Search for the cell housing the specified text and yield its [x, y] center coordinate. 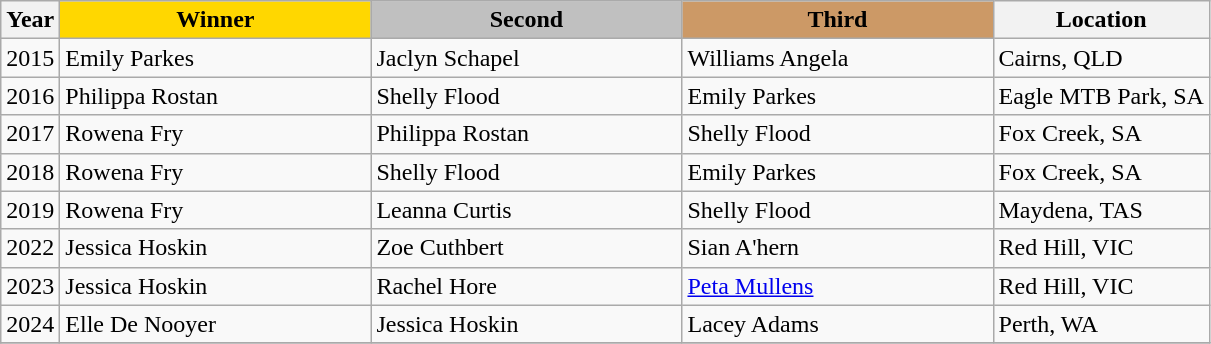
Location [1101, 20]
Winner [216, 20]
Third [838, 20]
Leanna Curtis [526, 210]
Maydena, TAS [1101, 210]
Jaclyn Schapel [526, 58]
Cairns, QLD [1101, 58]
Second [526, 20]
Year [30, 20]
2024 [30, 324]
Elle De Nooyer [216, 324]
Sian A'hern [838, 248]
Eagle MTB Park, SA [1101, 96]
Williams Angela [838, 58]
2016 [30, 96]
2017 [30, 134]
2018 [30, 172]
2019 [30, 210]
Peta Mullens [838, 286]
2015 [30, 58]
Perth, WA [1101, 324]
Rachel Hore [526, 286]
2022 [30, 248]
2023 [30, 286]
Zoe Cuthbert [526, 248]
Lacey Adams [838, 324]
